Return [X, Y] of the center of cell containing provided text 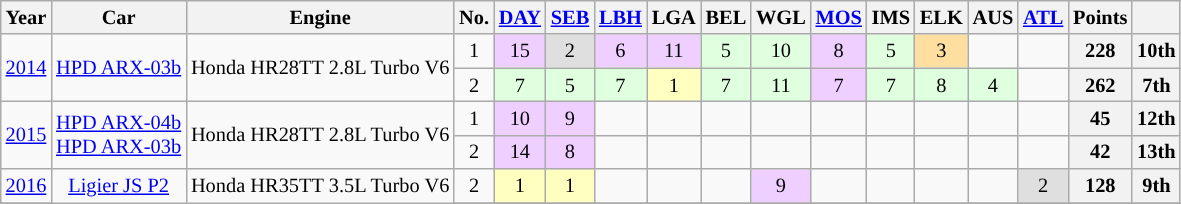
ELK [942, 17]
2015 [26, 134]
128 [1100, 186]
Year [26, 17]
262 [1100, 85]
14 [520, 152]
6 [620, 51]
SEB [570, 17]
HPD ARX-03b [118, 68]
15 [520, 51]
AUS [993, 17]
2014 [26, 68]
LGA [674, 17]
Honda HR35TT 3.5L Turbo V6 [320, 186]
No. [474, 17]
LBH [620, 17]
Engine [320, 17]
10th [1156, 51]
MOS [839, 17]
IMS [891, 17]
45 [1100, 118]
DAY [520, 17]
9th [1156, 186]
HPD ARX-04b HPD ARX-03b [118, 134]
WGL [781, 17]
7th [1156, 85]
4 [993, 85]
3 [942, 51]
13th [1156, 152]
BEL [726, 17]
2016 [26, 186]
Points [1100, 17]
ATL [1043, 17]
12th [1156, 118]
Ligier JS P2 [118, 186]
228 [1100, 51]
Car [118, 17]
42 [1100, 152]
